Locate the cell with the specified text and output its (x, y) center coordinate. 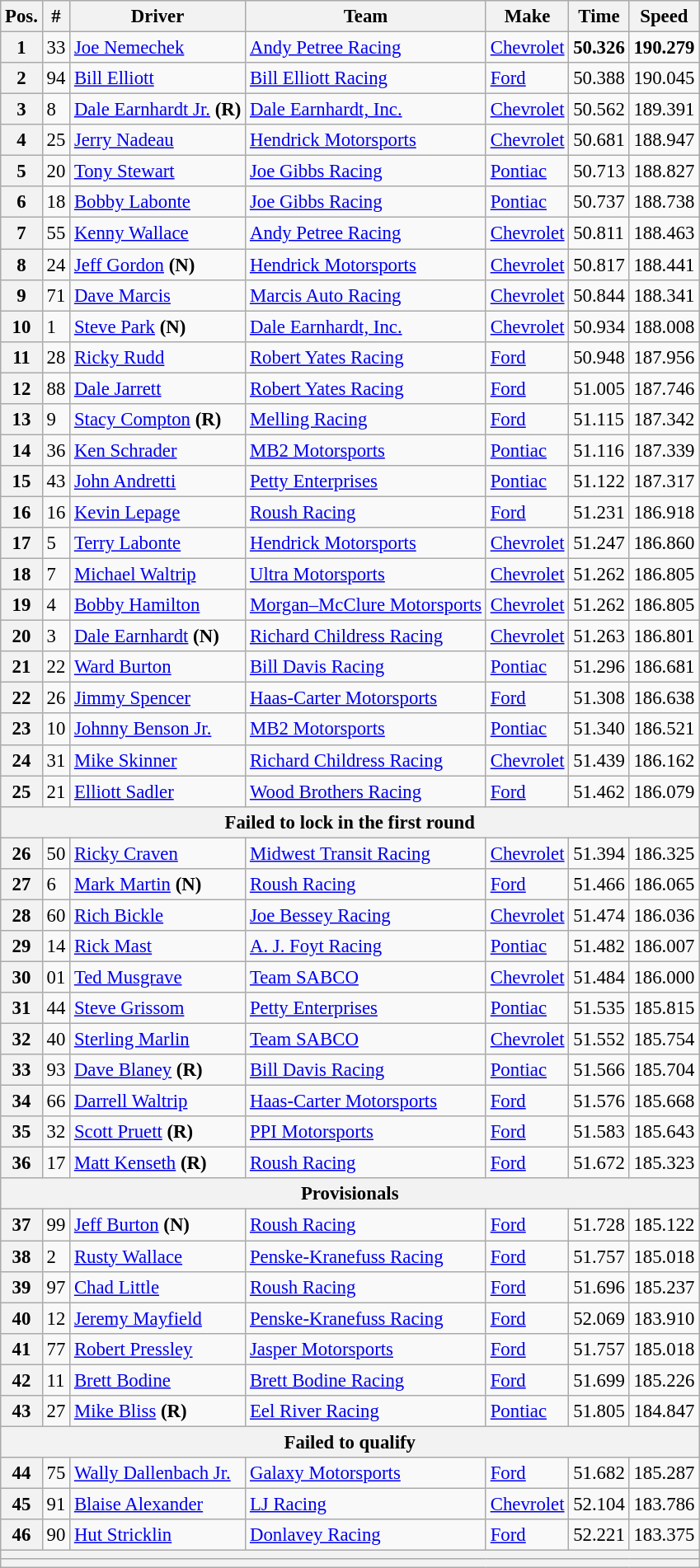
Kenny Wallace (158, 233)
187.746 (665, 388)
50.934 (599, 326)
Robert Pressley (158, 1349)
Ward Burton (158, 667)
50.948 (599, 357)
77 (56, 1349)
Jeff Burton (N) (158, 1225)
186.065 (665, 885)
LJ Racing (366, 1504)
187.317 (665, 481)
51.231 (599, 512)
39 (21, 1287)
51.263 (599, 636)
Speed (665, 16)
51.005 (599, 388)
Johnny Benson Jr. (158, 730)
186.162 (665, 760)
Dale Earnhardt (N) (158, 636)
185.704 (665, 1070)
51.696 (599, 1287)
PPI Motorsports (366, 1132)
Dale Earnhardt Jr. (R) (158, 110)
185.287 (665, 1473)
Morgan–McClure Motorsports (366, 605)
Mike Bliss (R) (158, 1411)
Michael Waltrip (158, 575)
186.918 (665, 512)
51.583 (599, 1132)
John Andretti (158, 481)
50.811 (599, 233)
188.827 (665, 171)
186.079 (665, 791)
51.552 (599, 1040)
46 (21, 1535)
51.699 (599, 1380)
185.815 (665, 1008)
Joe Nemechek (158, 48)
Make (527, 16)
184.847 (665, 1411)
183.375 (665, 1535)
Darrell Waltrip (158, 1101)
50.562 (599, 110)
35 (21, 1132)
50.326 (599, 48)
88 (56, 388)
50 (56, 853)
51.439 (599, 760)
50.388 (599, 78)
188.341 (665, 295)
Eel River Racing (366, 1411)
01 (56, 977)
186.638 (665, 698)
15 (21, 481)
51.682 (599, 1473)
71 (56, 295)
Terry Labonte (158, 543)
188.008 (665, 326)
52.104 (599, 1504)
75 (56, 1473)
185.122 (665, 1225)
Brett Bodine (158, 1380)
Time (599, 16)
51.566 (599, 1070)
51.535 (599, 1008)
Failed to lock in the first round (350, 822)
Jasper Motorsports (366, 1349)
Team (366, 16)
94 (56, 78)
Dave Blaney (R) (158, 1070)
188.441 (665, 265)
183.910 (665, 1318)
99 (56, 1225)
187.339 (665, 450)
186.007 (665, 946)
50.713 (599, 171)
97 (56, 1287)
51.576 (599, 1101)
Joe Bessey Racing (366, 915)
90 (56, 1535)
185.237 (665, 1287)
Melling Racing (366, 420)
186.036 (665, 915)
185.754 (665, 1040)
187.342 (665, 420)
A. J. Foyt Racing (366, 946)
Dale Jarrett (158, 388)
185.323 (665, 1163)
186.801 (665, 636)
Elliott Sadler (158, 791)
183.786 (665, 1504)
189.391 (665, 110)
51.466 (599, 885)
Bill Elliott Racing (366, 78)
93 (56, 1070)
Tony Stewart (158, 171)
Bill Elliott (158, 78)
# (56, 16)
51.340 (599, 730)
51.462 (599, 791)
185.643 (665, 1132)
Wally Dallenbach Jr. (158, 1473)
Mike Skinner (158, 760)
52.069 (599, 1318)
51.247 (599, 543)
Galaxy Motorsports (366, 1473)
51.116 (599, 450)
19 (21, 605)
51.728 (599, 1225)
29 (21, 946)
Wood Brothers Racing (366, 791)
186.325 (665, 853)
188.463 (665, 233)
Steve Grissom (158, 1008)
188.738 (665, 202)
Provisionals (350, 1195)
187.956 (665, 357)
91 (56, 1504)
Jerry Nadeau (158, 140)
41 (21, 1349)
186.000 (665, 977)
Kevin Lepage (158, 512)
Rick Mast (158, 946)
Bobby Hamilton (158, 605)
13 (21, 420)
Donlavey Racing (366, 1535)
50.817 (599, 265)
186.521 (665, 730)
Pos. (21, 16)
Blaise Alexander (158, 1504)
Bobby Labonte (158, 202)
50.737 (599, 202)
51.115 (599, 420)
186.860 (665, 543)
66 (56, 1101)
Sterling Marlin (158, 1040)
Hut Stricklin (158, 1535)
Jeremy Mayfield (158, 1318)
Scott Pruett (R) (158, 1132)
Driver (158, 16)
51.394 (599, 853)
190.279 (665, 48)
190.045 (665, 78)
50.681 (599, 140)
38 (21, 1256)
Brett Bodine Racing (366, 1380)
55 (56, 233)
Ricky Rudd (158, 357)
51.296 (599, 667)
Jeff Gordon (N) (158, 265)
51.308 (599, 698)
188.947 (665, 140)
Dave Marcis (158, 295)
Rusty Wallace (158, 1256)
185.226 (665, 1380)
Rich Bickle (158, 915)
51.122 (599, 481)
Steve Park (N) (158, 326)
23 (21, 730)
51.672 (599, 1163)
Marcis Auto Racing (366, 295)
51.484 (599, 977)
Chad Little (158, 1287)
51.482 (599, 946)
Ken Schrader (158, 450)
Ultra Motorsports (366, 575)
45 (21, 1504)
Ricky Craven (158, 853)
185.668 (665, 1101)
Ted Musgrave (158, 977)
42 (21, 1380)
34 (21, 1101)
60 (56, 915)
51.474 (599, 915)
Jimmy Spencer (158, 698)
Stacy Compton (R) (158, 420)
30 (21, 977)
Failed to qualify (350, 1442)
52.221 (599, 1535)
51.805 (599, 1411)
186.681 (665, 667)
Mark Martin (N) (158, 885)
Matt Kenseth (R) (158, 1163)
50.844 (599, 295)
Midwest Transit Racing (366, 853)
37 (21, 1225)
